Locate the cell with the specified text and output its (x, y) center coordinate. 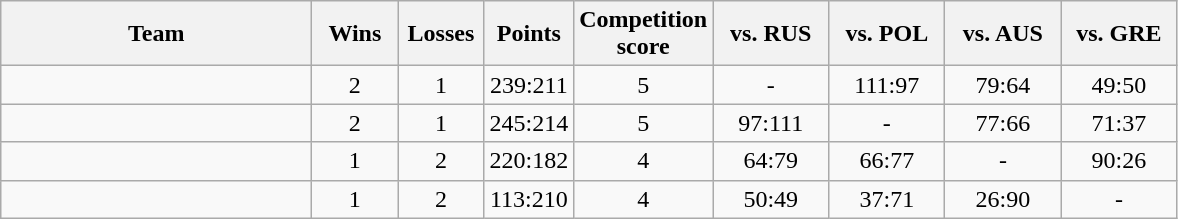
37:71 (887, 199)
66:77 (887, 161)
245:214 (529, 123)
239:211 (529, 85)
71:37 (1119, 123)
111:97 (887, 85)
Points (529, 34)
Competitionscore (644, 34)
90:26 (1119, 161)
26:90 (1003, 199)
vs. GRE (1119, 34)
64:79 (771, 161)
vs. POL (887, 34)
Losses (441, 34)
77:66 (1003, 123)
vs. AUS (1003, 34)
Team (156, 34)
vs. RUS (771, 34)
97:111 (771, 123)
Wins (355, 34)
49:50 (1119, 85)
113:210 (529, 199)
220:182 (529, 161)
79:64 (1003, 85)
50:49 (771, 199)
